Search for the cell housing the specified text and yield its (x, y) center coordinate. 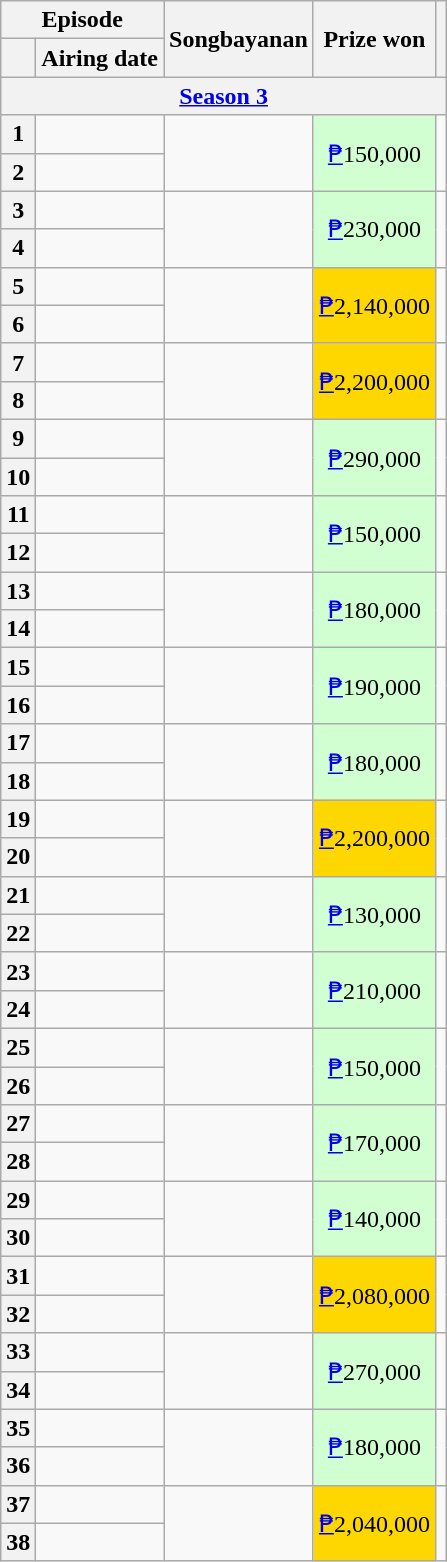
24 (18, 1009)
9 (18, 438)
26 (18, 1085)
Episode (82, 20)
18 (18, 781)
5 (18, 286)
25 (18, 1047)
4 (18, 248)
33 (18, 1352)
16 (18, 705)
1 (18, 134)
19 (18, 819)
17 (18, 743)
14 (18, 629)
6 (18, 324)
₱140,000 (374, 1219)
15 (18, 667)
₱190,000 (374, 686)
7 (18, 362)
13 (18, 591)
35 (18, 1428)
29 (18, 1200)
₱2,080,000 (374, 1295)
₱2,140,000 (374, 305)
20 (18, 857)
27 (18, 1124)
38 (18, 1542)
11 (18, 515)
Season 3 (224, 96)
₱290,000 (374, 457)
Songbayanan (239, 39)
₱170,000 (374, 1143)
₱130,000 (374, 914)
23 (18, 971)
3 (18, 210)
₱230,000 (374, 229)
2 (18, 172)
28 (18, 1162)
36 (18, 1466)
37 (18, 1504)
Prize won (374, 39)
10 (18, 477)
32 (18, 1314)
₱210,000 (374, 990)
30 (18, 1238)
21 (18, 895)
34 (18, 1390)
₱2,040,000 (374, 1523)
8 (18, 400)
22 (18, 933)
Airing date (100, 58)
₱270,000 (374, 1371)
12 (18, 553)
31 (18, 1276)
